Find where the given text appears and provide that cell's center as [X, Y] coordinate. 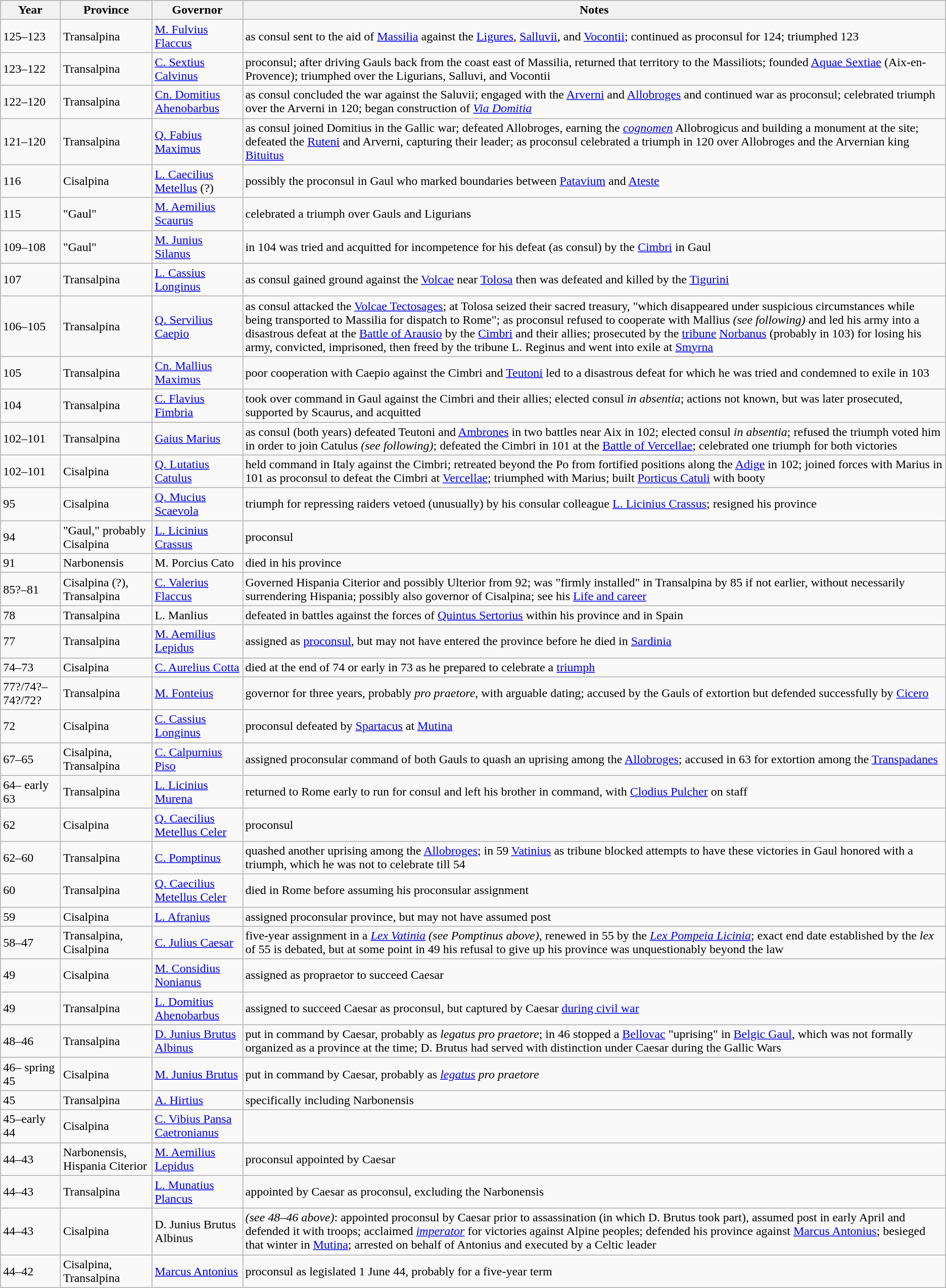
94 [30, 537]
M. Fonteius [197, 693]
Gaius Marius [197, 438]
Transalpina, Cisalpina [106, 943]
L. Afranius [197, 917]
74–73 [30, 667]
in 104 was tried and acquitted for incompetence for his defeat (as consul) by the Cimbri in Gaul [594, 246]
assigned as proconsul, but may not have entered the province before he died in Sardinia [594, 641]
possibly the proconsul in Gaul who marked boundaries between Patavium and Ateste [594, 181]
L. Cassius Longinus [197, 280]
48–46 [30, 1042]
Narbonensis [106, 563]
Q. Lutatius Catulus [197, 472]
44–42 [30, 1271]
L. Domitius Ahenobarbus [197, 1008]
proconsul defeated by Spartacus at Mutina [594, 726]
triumph for repressing raiders vetoed (unusually) by his consular colleague L. Licinius Crassus; resigned his province [594, 504]
58–47 [30, 943]
C. Cassius Longinus [197, 726]
proconsul appointed by Caesar [594, 1159]
"Gaul," probably Cisalpina [106, 537]
105 [30, 373]
62 [30, 824]
M. Junius Silanus [197, 246]
115 [30, 214]
assigned proconsular command of both Gauls to quash an uprising among the Allobroges; accused in 63 for extortion among the Transpadanes [594, 759]
L. Licinius Crassus [197, 537]
78 [30, 615]
85?–81 [30, 589]
as consul gained ground against the Volcae near Tolosa then was defeated and killed by the Tigurini [594, 280]
C. Valerius Flaccus [197, 589]
C. Vibius Pansa Caetronianus [197, 1126]
assigned proconsular province, but may not have assumed post [594, 917]
104 [30, 405]
died in his province [594, 563]
125–123 [30, 36]
Q. Fabius Maximus [197, 141]
Q. Servilius Caepio [197, 326]
121–120 [30, 141]
assigned as propraetor to succeed Caesar [594, 976]
A. Hirtius [197, 1100]
L. Manlius [197, 615]
put in command by Caesar, probably as legatus pro praetore [594, 1074]
62–60 [30, 858]
specifically including Narbonensis [594, 1100]
46– spring 45 [30, 1074]
Narbonensis, Hispania Citerior [106, 1159]
L. Caecilius Metellus (?) [197, 181]
Province [106, 10]
proconsul as legislated 1 June 44, probably for a five-year term [594, 1271]
C. Pomptinus [197, 858]
91 [30, 563]
L. Licinius Murena [197, 792]
122–120 [30, 102]
67–65 [30, 759]
poor cooperation with Caepio against the Cimbri and Teutoni led to a disastrous defeat for which he was tried and condemned to exile in 103 [594, 373]
Year [30, 10]
Governor [197, 10]
C. Flavius Fimbria [197, 405]
Cn. Domitius Ahenobarbus [197, 102]
M. Aemilius Scaurus [197, 214]
C. Sextius Calvinus [197, 69]
106–105 [30, 326]
governor for three years, probably pro praetore, with arguable dating; accused by the Gauls of extortion but defended successfully by Cicero [594, 693]
77?/74?–74?/72? [30, 693]
59 [30, 917]
assigned to succeed Caesar as proconsul, but captured by Caesar during civil war [594, 1008]
L. Munatius Plancus [197, 1192]
77 [30, 641]
60 [30, 890]
celebrated a triumph over Gauls and Ligurians [594, 214]
defeated in battles against the forces of Quintus Sertorius within his province and in Spain [594, 615]
C. Calpurnius Piso [197, 759]
Cn. Mallius Maximus [197, 373]
64– early 63 [30, 792]
died at the end of 74 or early in 73 as he prepared to celebrate a triumph [594, 667]
M. Junius Brutus [197, 1074]
45–early 44 [30, 1126]
M. Porcius Cato [197, 563]
M. Fulvius Flaccus [197, 36]
123–122 [30, 69]
45 [30, 1100]
died in Rome before assuming his proconsular assignment [594, 890]
appointed by Caesar as proconsul, excluding the Narbonensis [594, 1192]
Cisalpina (?), Transalpina [106, 589]
M. Considius Nonianus [197, 976]
C. Aurelius Cotta [197, 667]
Q. Mucius Scaevola [197, 504]
109–108 [30, 246]
Notes [594, 10]
72 [30, 726]
returned to Rome early to run for consul and left his brother in command, with Clodius Pulcher on staff [594, 792]
116 [30, 181]
Marcus Antonius [197, 1271]
as consul sent to the aid of Massilia against the Ligures, Salluvii, and Vocontii; continued as proconsul for 124; triumphed 123 [594, 36]
C. Julius Caesar [197, 943]
95 [30, 504]
107 [30, 280]
